Determine the (X, Y) coordinate at the center of the cell enclosing the given text.  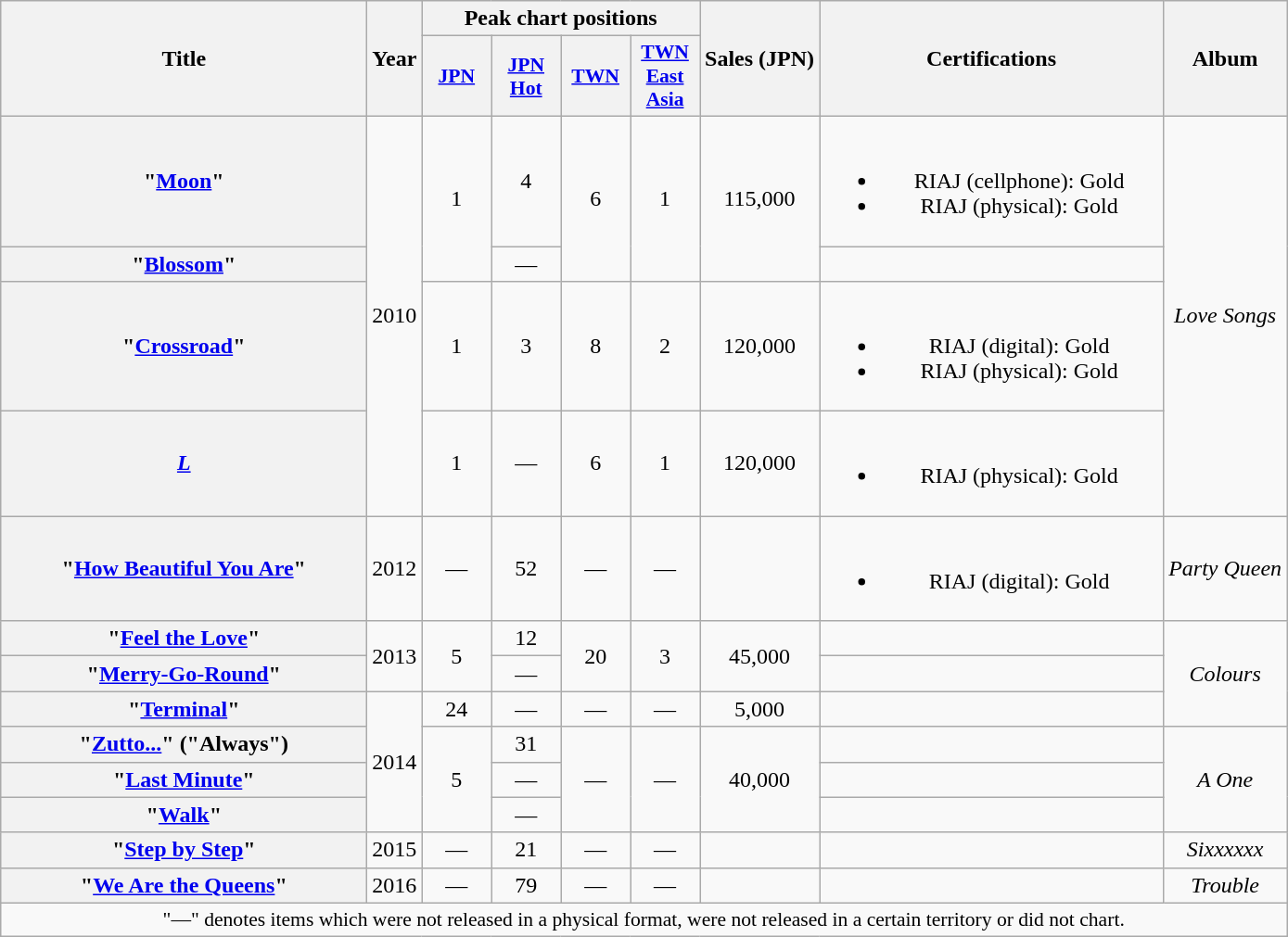
JPN (456, 76)
21 (527, 850)
"Step by Step" (184, 850)
2013 (395, 656)
79 (527, 885)
"How Beautiful You Are" (184, 569)
Colours (1226, 674)
"Walk" (184, 815)
8 (595, 347)
Trouble (1226, 885)
Sixxxxxx (1226, 850)
"Merry-Go-Round" (184, 674)
"Blossom" (184, 264)
"Last Minute" (184, 779)
"Feel the Love" (184, 639)
RIAJ (digital): GoldRIAJ (physical): Gold (992, 347)
31 (527, 744)
Peak chart positions (561, 19)
20 (595, 656)
"Moon" (184, 181)
2016 (395, 885)
2014 (395, 762)
"Zutto..." ("Always") (184, 744)
A One (1226, 779)
JPN Hot (527, 76)
Album (1226, 59)
RIAJ (cellphone): GoldRIAJ (physical): Gold (992, 181)
5,000 (759, 709)
2 (666, 347)
2015 (395, 850)
"Crossroad" (184, 347)
"Terminal" (184, 709)
52 (527, 569)
Year (395, 59)
TWN (595, 76)
12 (527, 639)
Title (184, 59)
45,000 (759, 656)
RIAJ (digital): Gold (992, 569)
2012 (395, 569)
Love Songs (1226, 315)
115,000 (759, 198)
Party Queen (1226, 569)
"We Are the Queens" (184, 885)
"—" denotes items which were not released in a physical format, were not released in a certain territory or did not chart. (644, 919)
L (184, 463)
4 (527, 181)
2010 (395, 315)
RIAJ (physical): Gold (992, 463)
TWN East Asia (666, 76)
40,000 (759, 779)
Sales (JPN) (759, 59)
Certifications (992, 59)
24 (456, 709)
